Identify which cell holds the provided text, then report its [X, Y] central coordinate. 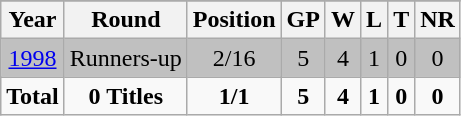
1/1 [234, 96]
0 Titles [126, 96]
T [402, 20]
Year [33, 20]
L [374, 20]
W [342, 20]
NR [438, 20]
Position [234, 20]
Total [33, 96]
1998 [33, 58]
GP [303, 20]
Runners-up [126, 58]
2/16 [234, 58]
Round [126, 20]
